Provide the (x, y) coordinate of the cell's center where the given text is located.  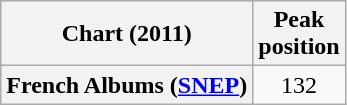
132 (299, 85)
Chart (2011) (127, 34)
French Albums (SNEP) (127, 85)
Peakposition (299, 34)
